Return the [x, y] coordinate for the center point of the cell that contains the specified text.  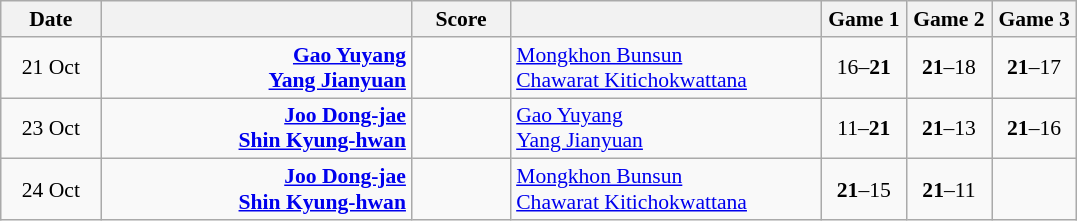
Score [461, 19]
16–21 [864, 68]
Game 1 [864, 19]
23 Oct [51, 128]
Game 3 [1034, 19]
21–16 [1034, 128]
21–15 [864, 190]
11–21 [864, 128]
Game 2 [948, 19]
21–18 [948, 68]
21–11 [948, 190]
24 Oct [51, 190]
Date [51, 19]
21 Oct [51, 68]
21–13 [948, 128]
21–17 [1034, 68]
